Pinpoint the cell where the given text exists, returning its [X, Y] midpoint coordinate. 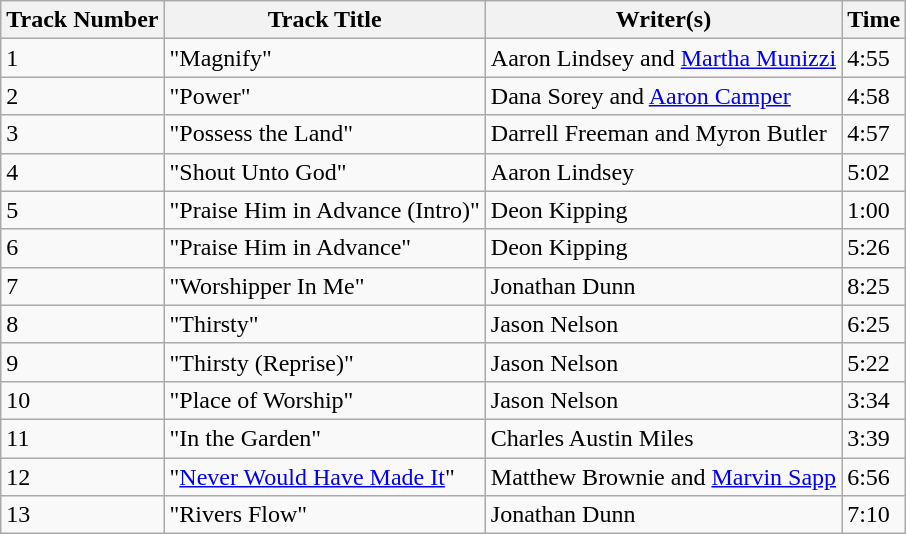
"Power" [324, 96]
"Shout Unto God" [324, 172]
11 [82, 438]
7 [82, 286]
Time [874, 20]
Dana Sorey and Aaron Camper [663, 96]
6 [82, 248]
3 [82, 134]
"Worshipper In Me" [324, 286]
5:22 [874, 362]
"Thirsty" [324, 324]
Aaron Lindsey [663, 172]
13 [82, 515]
10 [82, 400]
3:34 [874, 400]
"Place of Worship" [324, 400]
"Never Would Have Made It" [324, 477]
Track Number [82, 20]
12 [82, 477]
3:39 [874, 438]
4:58 [874, 96]
5:26 [874, 248]
"Praise Him in Advance (Intro)" [324, 210]
8:25 [874, 286]
Track Title [324, 20]
"Possess the Land" [324, 134]
7:10 [874, 515]
Writer(s) [663, 20]
5:02 [874, 172]
1:00 [874, 210]
4:57 [874, 134]
"Rivers Flow" [324, 515]
Aaron Lindsey and Martha Munizzi [663, 58]
6:25 [874, 324]
"In the Garden" [324, 438]
9 [82, 362]
Matthew Brownie and Marvin Sapp [663, 477]
Charles Austin Miles [663, 438]
8 [82, 324]
1 [82, 58]
5 [82, 210]
2 [82, 96]
4:55 [874, 58]
4 [82, 172]
"Magnify" [324, 58]
Darrell Freeman and Myron Butler [663, 134]
6:56 [874, 477]
"Thirsty (Reprise)" [324, 362]
"Praise Him in Advance" [324, 248]
